Return [x, y] of the center of cell containing provided text 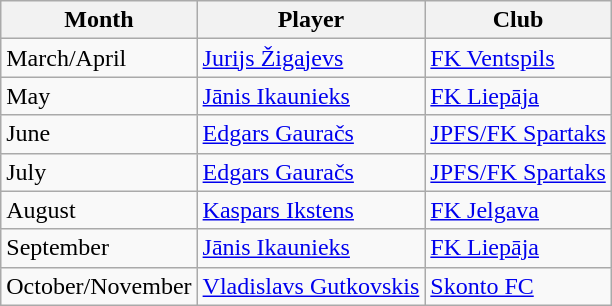
Jurijs Žigajevs [311, 58]
Club [518, 20]
October/November [99, 286]
Player [311, 20]
Vladislavs Gutkovskis [311, 286]
Kaspars Ikstens [311, 210]
September [99, 248]
March/April [99, 58]
Month [99, 20]
FK Ventspils [518, 58]
Skonto FC [518, 286]
August [99, 210]
July [99, 172]
June [99, 134]
FK Jelgava [518, 210]
May [99, 96]
